From the cell containing the given text, extract its center point as [X, Y] coordinate. 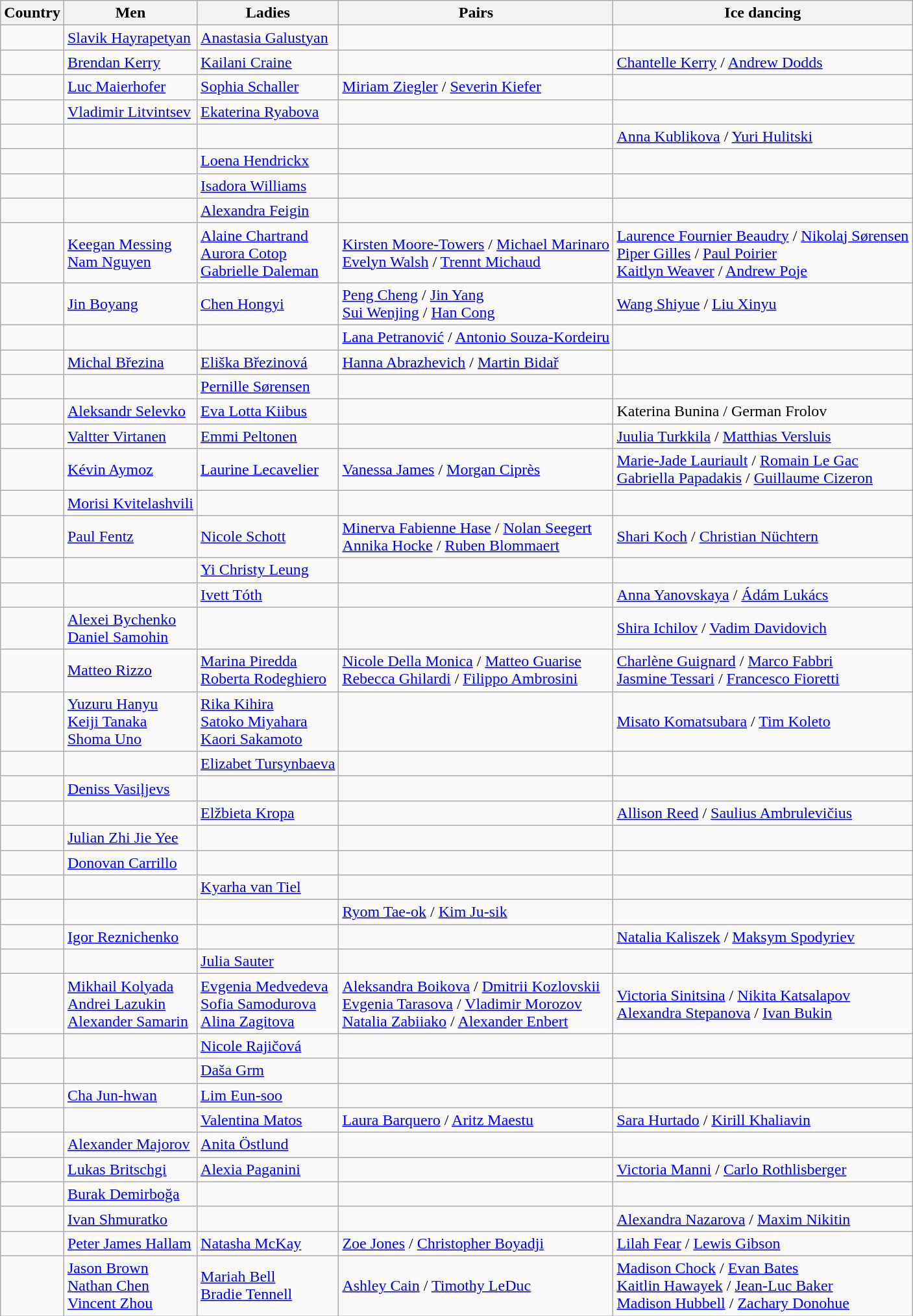
Lana Petranović / Antonio Souza-Kordeiru [476, 337]
Wang Shiyue / Liu Xinyu [763, 304]
Sophia Schaller [268, 87]
Natalia Kaliszek / Maksym Spodyriev [763, 937]
Alexei BychenkoDaniel Samohin [130, 628]
Alexia Paganini [268, 1169]
Peng Cheng / Jin YangSui Wenjing / Han Cong [476, 304]
Shira Ichilov / Vadim Davidovich [763, 628]
Elizabet Tursynbaeva [268, 764]
Kailani Craine [268, 62]
Pernille Sørensen [268, 387]
Ice dancing [763, 13]
Marina PireddaRoberta Rodeghiero [268, 670]
Peter James Hallam [130, 1243]
Nicole Della Monica / Matteo GuariseRebecca Ghilardi / Filippo Ambrosini [476, 670]
Natasha McKay [268, 1243]
Ashley Cain / Timothy LeDuc [476, 1285]
Michal Březina [130, 362]
Julian Zhi Jie Yee [130, 838]
Rika KihiraSatoko MiyaharaKaori Sakamoto [268, 721]
Evgenia MedvedevaSofia SamodurovaAlina Zagitova [268, 1004]
Loena Hendrickx [268, 161]
Paul Fentz [130, 536]
Laura Barquero / Aritz Maestu [476, 1120]
Emmi Peltonen [268, 436]
Lukas Britschgi [130, 1169]
Ivett Tóth [268, 595]
Nicole Schott [268, 536]
Anna Yanovskaya / Ádám Lukács [763, 595]
Hanna Abrazhevich / Martin Bidař [476, 362]
Alexandra Feigin [268, 210]
Mikhail KolyadaAndrei LazukinAlexander Samarin [130, 1004]
Ivan Shmuratko [130, 1219]
Marie-Jade Lauriault / Romain Le GacGabriella Papadakis / Guillaume Cizeron [763, 470]
Lilah Fear / Lewis Gibson [763, 1243]
Madison Chock / Evan BatesKaitlin Hawayek / Jean-Luc BakerMadison Hubbell / Zachary Donohue [763, 1285]
Pairs [476, 13]
Chen Hongyi [268, 304]
Lim Eun-soo [268, 1095]
Morisi Kvitelashvili [130, 503]
Allison Reed / Saulius Ambrulevičius [763, 813]
Anita Östlund [268, 1145]
Juulia Turkkila / Matthias Versluis [763, 436]
Eva Lotta Kiibus [268, 412]
Ryom Tae-ok / Kim Ju-sik [476, 912]
Aleksandra Boikova / Dmitrii KozlovskiiEvgenia Tarasova / Vladimir MorozovNatalia Zabiiako / Alexander Enbert [476, 1004]
Nicole Rajičová [268, 1046]
Kirsten Moore-Towers / Michael MarinaroEvelyn Walsh / Trennt Michaud [476, 253]
Brendan Kerry [130, 62]
Daša Grm [268, 1071]
Minerva Fabienne Hase / Nolan SeegertAnnika Hocke / Ruben Blommaert [476, 536]
Yuzuru HanyuKeiji TanakaShoma Uno [130, 721]
Victoria Manni / Carlo Rothlisberger [763, 1169]
Elžbieta Kropa [268, 813]
Vanessa James / Morgan Ciprès [476, 470]
Zoe Jones / Christopher Boyadji [476, 1243]
Shari Koch / Christian Nüchtern [763, 536]
Men [130, 13]
Keegan MessingNam Nguyen [130, 253]
Ekaterina Ryabova [268, 112]
Julia Sauter [268, 962]
Victoria Sinitsina / Nikita KatsalapovAlexandra Stepanova / Ivan Bukin [763, 1004]
Anna Kublikova / Yuri Hulitski [763, 136]
Laurence Fournier Beaudry / Nikolaj SørensenPiper Gilles / Paul PoirierKaitlyn Weaver / Andrew Poje [763, 253]
Valentina Matos [268, 1120]
Vladimir Litvintsev [130, 112]
Valtter Virtanen [130, 436]
Cha Jun-hwan [130, 1095]
Donovan Carrillo [130, 863]
Alaine ChartrandAurora CotopGabrielle Daleman [268, 253]
Misato Komatsubara / Tim Koleto [763, 721]
Country [32, 13]
Matteo Rizzo [130, 670]
Sara Hurtado / Kirill Khaliavin [763, 1120]
Yi Christy Leung [268, 570]
Jason BrownNathan ChenVincent Zhou [130, 1285]
Kyarha van Tiel [268, 888]
Ladies [268, 13]
Alexandra Nazarova / Maxim Nikitin [763, 1219]
Burak Demirboğa [130, 1194]
Miriam Ziegler / Severin Kiefer [476, 87]
Anastasia Galustyan [268, 38]
Charlène Guignard / Marco FabbriJasmine Tessari / Francesco Fioretti [763, 670]
Igor Reznichenko [130, 937]
Mariah BellBradie Tennell [268, 1285]
Luc Maierhofer [130, 87]
Eliška Březinová [268, 362]
Kévin Aymoz [130, 470]
Deniss Vasiļjevs [130, 788]
Jin Boyang [130, 304]
Laurine Lecavelier [268, 470]
Katerina Bunina / German Frolov [763, 412]
Alexander Majorov [130, 1145]
Chantelle Kerry / Andrew Dodds [763, 62]
Isadora Williams [268, 186]
Aleksandr Selevko [130, 412]
Slavik Hayrapetyan [130, 38]
